Output the [x, y] coordinate of the center of the cell containing the given text.  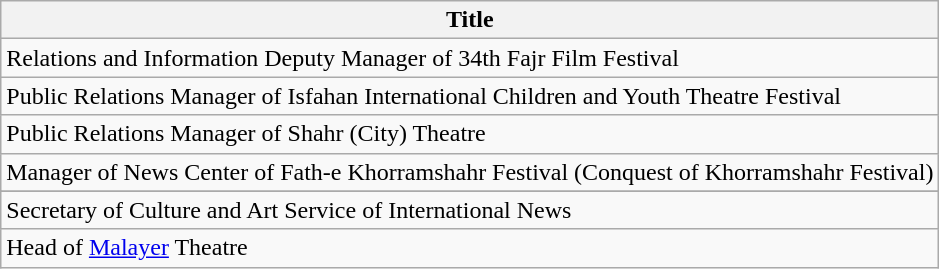
Manager of News Center of Fath-e Khorramshahr Festival (Conquest of Khorramshahr Festival) [470, 172]
Relations and Information Deputy Manager of 34th Fajr Film Festival [470, 58]
Secretary of Culture and Art Service of International News [470, 210]
Public Relations Manager of Isfahan International Children and Youth Theatre Festival [470, 96]
Public Relations Manager of Shahr (City) Theatre [470, 134]
Head of Malayer Theatre [470, 248]
Title [470, 20]
